For the text-containing cell, return its midpoint in (x, y) coordinate format. 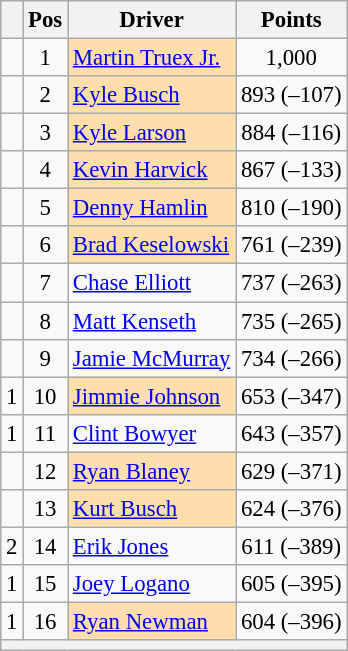
7 (46, 283)
611 (–389) (292, 546)
Points (292, 20)
810 (–190) (292, 208)
893 (–107) (292, 95)
Clint Bowyer (152, 433)
5 (46, 208)
Jamie McMurray (152, 358)
604 (–396) (292, 621)
605 (–395) (292, 584)
16 (46, 621)
1,000 (292, 58)
Pos (46, 20)
Driver (152, 20)
Ryan Blaney (152, 471)
Chase Elliott (152, 283)
12 (46, 471)
Denny Hamlin (152, 208)
735 (–265) (292, 321)
9 (46, 358)
11 (46, 433)
10 (46, 396)
737 (–263) (292, 283)
Kevin Harvick (152, 170)
629 (–371) (292, 471)
Jimmie Johnson (152, 396)
Erik Jones (152, 546)
653 (–347) (292, 396)
14 (46, 546)
15 (46, 584)
Brad Keselowski (152, 245)
3 (46, 133)
13 (46, 509)
8 (46, 321)
624 (–376) (292, 509)
Kyle Larson (152, 133)
Joey Logano (152, 584)
6 (46, 245)
Ryan Newman (152, 621)
884 (–116) (292, 133)
4 (46, 170)
Martin Truex Jr. (152, 58)
Kurt Busch (152, 509)
761 (–239) (292, 245)
867 (–133) (292, 170)
Kyle Busch (152, 95)
643 (–357) (292, 433)
734 (–266) (292, 358)
Matt Kenseth (152, 321)
